Determine the [X, Y] coordinate at the center of the cell enclosing the given text.  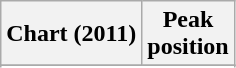
Chart (2011) [72, 34]
Peakposition [188, 34]
